Detect which cell encompasses the target text, then output its [x, y] center coordinate. 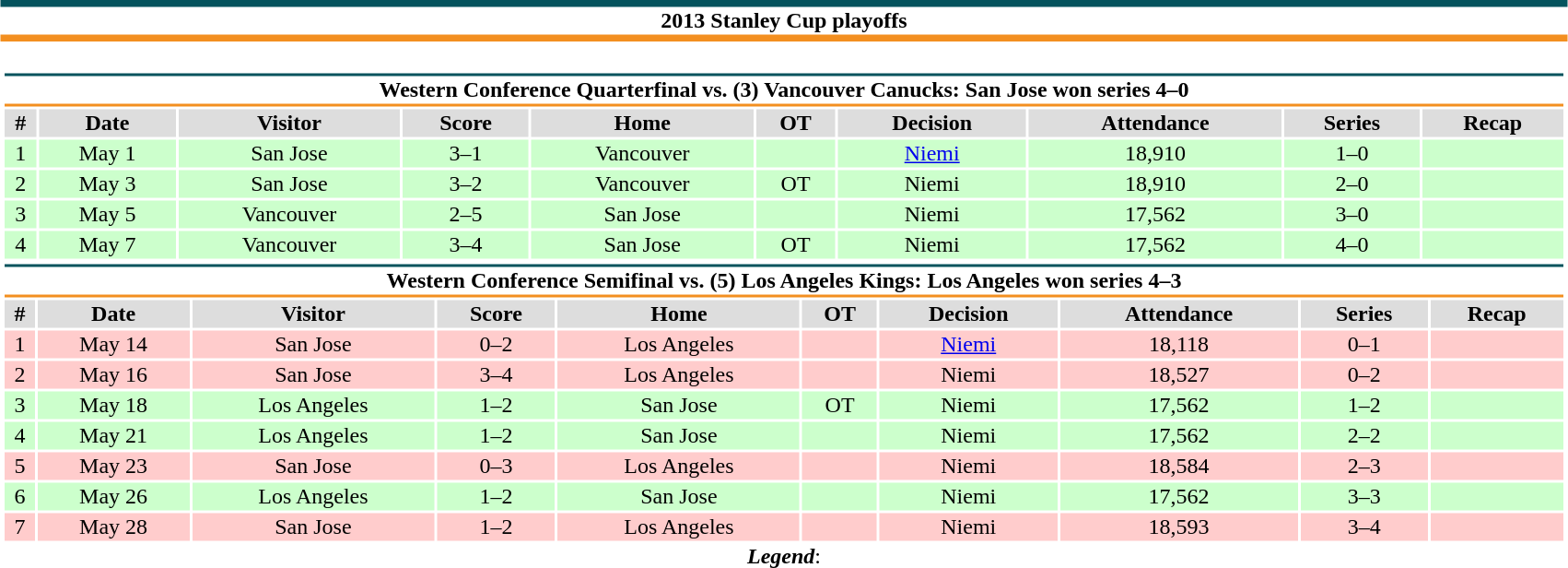
May 16 [112, 375]
May 3 [107, 183]
0–1 [1364, 344]
May 21 [112, 436]
May 26 [112, 497]
Western Conference Semifinal vs. (5) Los Angeles Kings: Los Angeles won series 4–3 [783, 280]
3–1 [465, 154]
3–0 [1352, 215]
2–2 [1364, 436]
May 14 [112, 344]
May 5 [107, 215]
Western Conference Quarterfinal vs. (3) Vancouver Canucks: San Jose won series 4–0 [783, 90]
May 23 [112, 466]
18,118 [1178, 344]
3–2 [465, 183]
7 [19, 527]
2013 Stanley Cup playoffs [784, 20]
4–0 [1352, 244]
18,527 [1178, 375]
1–0 [1352, 154]
2–0 [1352, 183]
18,593 [1178, 527]
May 18 [112, 405]
3–3 [1364, 497]
May 7 [107, 244]
18,584 [1178, 466]
2–5 [465, 215]
May 1 [107, 154]
6 [19, 497]
2–3 [1364, 466]
0–3 [496, 466]
5 [19, 466]
May 28 [112, 527]
